Return (X, Y) of the center of cell containing provided text 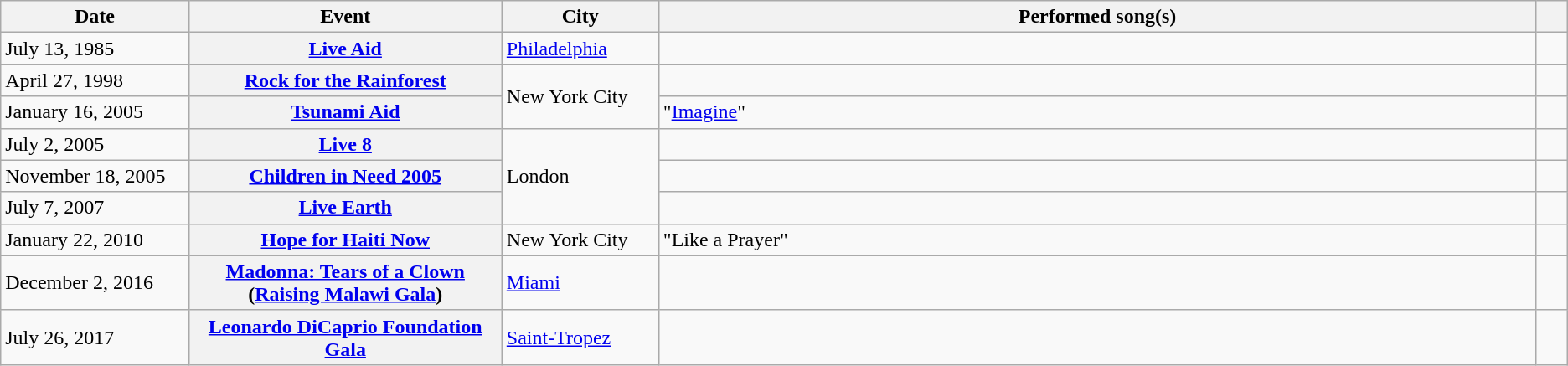
April 27, 1998 (95, 80)
January 22, 2010 (95, 240)
Event (345, 17)
Live Aid (345, 49)
July 2, 2005 (95, 144)
Live Earth (345, 208)
"Imagine" (1097, 112)
Date (95, 17)
December 2, 2016 (95, 283)
Philadelphia (580, 49)
January 16, 2005 (95, 112)
Madonna: Tears of a Clown(Raising Malawi Gala) (345, 283)
November 18, 2005 (95, 176)
London (580, 176)
Leonardo DiCaprio Foundation Gala (345, 337)
Saint-Tropez (580, 337)
July 13, 1985 (95, 49)
Miami (580, 283)
Live 8 (345, 144)
City (580, 17)
Hope for Haiti Now (345, 240)
"Like a Prayer" (1097, 240)
Performed song(s) (1097, 17)
Tsunami Aid (345, 112)
Rock for the Rainforest (345, 80)
July 26, 2017 (95, 337)
July 7, 2007 (95, 208)
Children in Need 2005 (345, 176)
